Pinpoint the cell where the given text exists, returning its [x, y] midpoint coordinate. 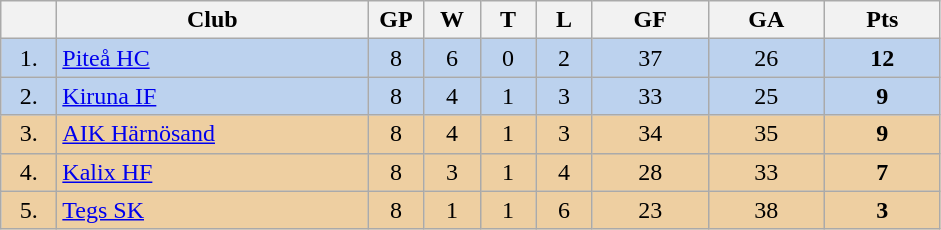
Tegs SK [212, 210]
5. [29, 210]
4. [29, 172]
37 [650, 58]
38 [766, 210]
34 [650, 134]
2. [29, 96]
Kalix HF [212, 172]
23 [650, 210]
3. [29, 134]
28 [650, 172]
2 [564, 58]
AIK Härnösand [212, 134]
L [564, 20]
12 [882, 58]
7 [882, 172]
Kiruna IF [212, 96]
W [452, 20]
GP [396, 20]
GF [650, 20]
Club [212, 20]
1. [29, 58]
GA [766, 20]
26 [766, 58]
0 [508, 58]
25 [766, 96]
35 [766, 134]
T [508, 20]
Pts [882, 20]
Piteå HC [212, 58]
